Return the [X, Y] coordinate for the center point of the cell that contains the specified text.  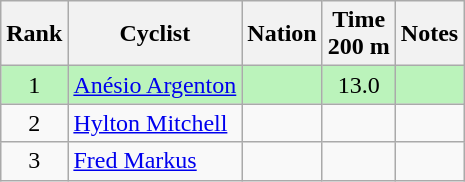
Cyclist [155, 34]
1 [34, 85]
Nation [282, 34]
Rank [34, 34]
Fred Markus [155, 161]
3 [34, 161]
Anésio Argenton [155, 85]
Notes [429, 34]
13.0 [358, 85]
2 [34, 123]
Hylton Mitchell [155, 123]
Time200 m [358, 34]
